Detect which cell encompasses the target text, then output its [x, y] center coordinate. 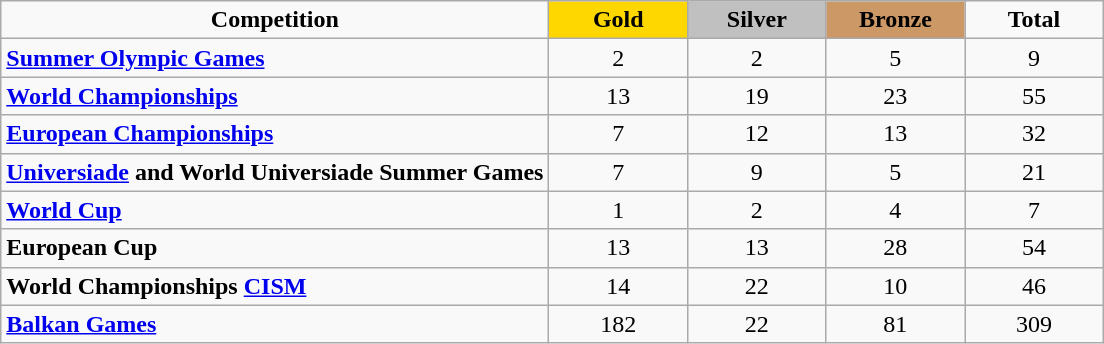
54 [1034, 248]
Summer Olympic Games [275, 58]
Bronze [896, 20]
Gold [618, 20]
55 [1034, 96]
23 [896, 96]
12 [758, 134]
28 [896, 248]
10 [896, 286]
Total [1034, 20]
19 [758, 96]
Silver [758, 20]
309 [1034, 324]
182 [618, 324]
World Championships CISM [275, 286]
14 [618, 286]
European Championships [275, 134]
Universiade and World Universiade Summer Games [275, 172]
32 [1034, 134]
World Championships [275, 96]
4 [896, 210]
World Cup [275, 210]
81 [896, 324]
European Cup [275, 248]
21 [1034, 172]
1 [618, 210]
Balkan Games [275, 324]
46 [1034, 286]
Competition [275, 20]
